Identify which cell holds the provided text, then report its (X, Y) central coordinate. 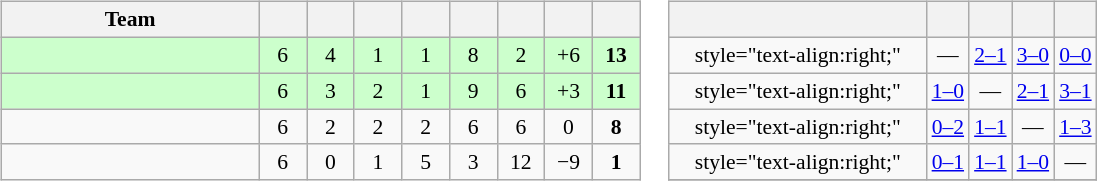
−9 (569, 162)
13 (616, 55)
Team (130, 20)
9 (473, 91)
+6 (569, 55)
5 (426, 162)
+3 (569, 91)
0–2 (948, 127)
4 (330, 55)
3–1 (1076, 91)
3–0 (1034, 55)
0–1 (948, 162)
0–0 (1076, 55)
12 (521, 162)
1–3 (1076, 127)
11 (616, 91)
